Extract the [X, Y] coordinate from the center of the cell holding the provided text.  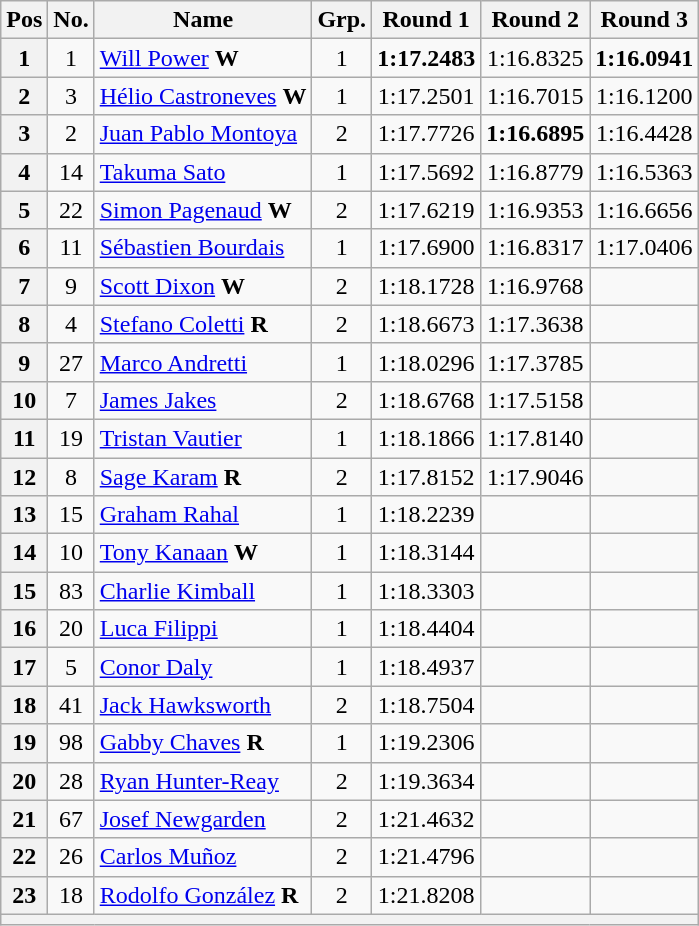
26 [71, 857]
1:17.0406 [644, 248]
1:16.9353 [536, 210]
1:18.1866 [426, 438]
1:18.6673 [426, 324]
98 [71, 743]
Gabby Chaves R [203, 743]
1:16.6895 [536, 134]
Jack Hawksworth [203, 705]
1:16.4428 [644, 134]
1:17.5158 [536, 400]
Ryan Hunter-Reay [203, 781]
67 [71, 819]
Rodolfo González R [203, 895]
1:18.7504 [426, 705]
1:16.8325 [536, 58]
1:16.5363 [644, 172]
1:18.4404 [426, 629]
16 [24, 629]
Sage Karam R [203, 477]
1:17.3785 [536, 362]
1:17.3638 [536, 324]
Tristan Vautier [203, 438]
1:16.8779 [536, 172]
1:17.6219 [426, 210]
Josef Newgarden [203, 819]
1:21.4796 [426, 857]
13 [24, 515]
1:18.2239 [426, 515]
Name [203, 20]
Will Power W [203, 58]
Scott Dixon W [203, 286]
1:21.8208 [426, 895]
1:16.9768 [536, 286]
1:17.9046 [536, 477]
1:19.2306 [426, 743]
Grp. [342, 20]
Charlie Kimball [203, 591]
1:18.1728 [426, 286]
Conor Daly [203, 667]
1:16.7015 [536, 96]
James Jakes [203, 400]
27 [71, 362]
Takuma Sato [203, 172]
Tony Kanaan W [203, 553]
1:16.0941 [644, 58]
Luca Filippi [203, 629]
Carlos Muñoz [203, 857]
Sébastien Bourdais [203, 248]
Hélio Castroneves W [203, 96]
1:18.3144 [426, 553]
No. [71, 20]
1:17.8140 [536, 438]
1:18.4937 [426, 667]
6 [24, 248]
1:17.2501 [426, 96]
23 [24, 895]
Simon Pagenaud W [203, 210]
17 [24, 667]
1:16.6656 [644, 210]
1:16.8317 [536, 248]
1:17.5692 [426, 172]
Marco Andretti [203, 362]
1:18.0296 [426, 362]
1:17.8152 [426, 477]
1:17.6900 [426, 248]
1:21.4632 [426, 819]
1:17.2483 [426, 58]
1:16.1200 [644, 96]
Graham Rahal [203, 515]
Round 3 [644, 20]
1:17.7726 [426, 134]
Round 2 [536, 20]
83 [71, 591]
1:18.3303 [426, 591]
Round 1 [426, 20]
28 [71, 781]
Stefano Coletti R [203, 324]
Juan Pablo Montoya [203, 134]
21 [24, 819]
Pos [24, 20]
41 [71, 705]
12 [24, 477]
1:19.3634 [426, 781]
1:18.6768 [426, 400]
